Extract the (X, Y) coordinate from the center of the cell holding the provided text.  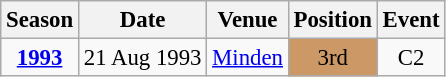
1993 (40, 58)
Date (142, 20)
Event (411, 20)
21 Aug 1993 (142, 58)
Minden (248, 58)
Season (40, 20)
Venue (248, 20)
3rd (332, 58)
Position (332, 20)
C2 (411, 58)
